Return the [X, Y] coordinate for the center point of the cell that contains the specified text.  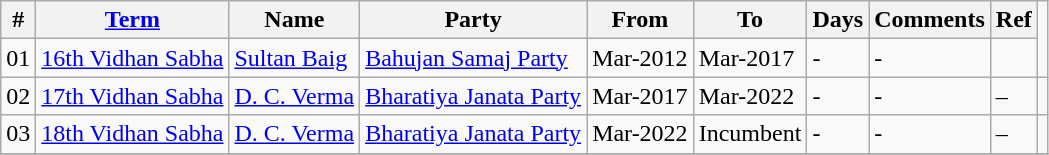
From [640, 20]
Party [474, 20]
Name [294, 20]
Comments [930, 20]
Bahujan Samaj Party [474, 58]
Incumbent [750, 134]
Mar-2012 [640, 58]
To [750, 20]
Days [838, 20]
16th Vidhan Sabha [132, 58]
# [18, 20]
18th Vidhan Sabha [132, 134]
Ref [1014, 20]
17th Vidhan Sabha [132, 96]
Term [132, 20]
02 [18, 96]
Sultan Baig [294, 58]
03 [18, 134]
01 [18, 58]
